Locate the cell with the specified text and output its (x, y) center coordinate. 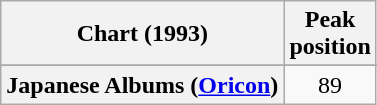
Peakposition (330, 34)
Chart (1993) (142, 34)
89 (330, 85)
Japanese Albums (Oricon) (142, 85)
